Search for the cell housing the specified text and yield its (X, Y) center coordinate. 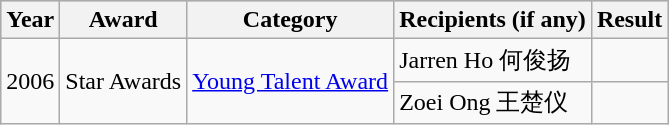
Star Awards (124, 82)
Category (290, 20)
Jarren Ho 何俊扬 (493, 60)
2006 (30, 82)
Year (30, 20)
Zoei Ong 王楚仪 (493, 102)
Result (629, 20)
Award (124, 20)
Recipients (if any) (493, 20)
Young Talent Award (290, 82)
